Determine the (X, Y) coordinate at the center of the cell enclosing the given text.  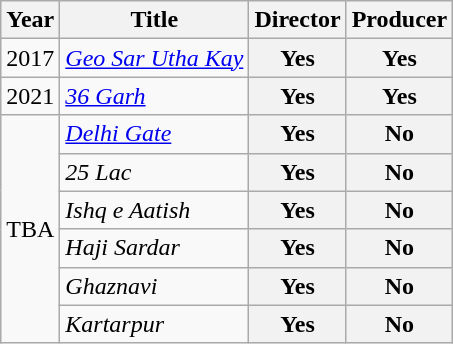
Title (154, 20)
Kartarpur (154, 324)
Delhi Gate (154, 134)
Geo Sar Utha Kay (154, 58)
Producer (400, 20)
2021 (30, 96)
Ishq e Aatish (154, 210)
Director (298, 20)
Haji Sardar (154, 248)
36 Garh (154, 96)
TBA (30, 229)
Ghaznavi (154, 286)
25 Lac (154, 172)
2017 (30, 58)
Year (30, 20)
